Determine the (x, y) coordinate at the center of the cell enclosing the given text.  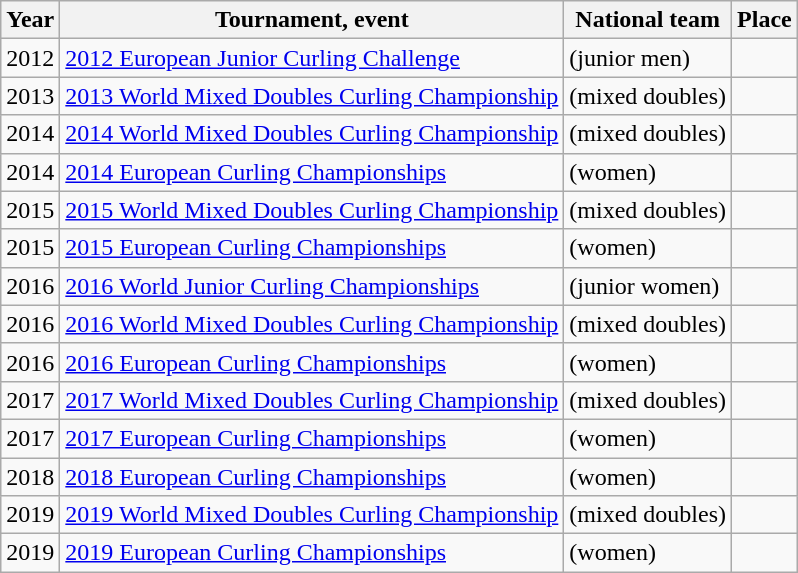
2015 European Curling Championships (312, 248)
2012 European Junior Curling Challenge (312, 58)
(junior men) (648, 58)
2012 (30, 58)
2014 European Curling Championships (312, 172)
(junior women) (648, 286)
2016 World Junior Curling Championships (312, 286)
2015 World Mixed Doubles Curling Championship (312, 210)
2018 (30, 477)
2013 (30, 96)
2019 World Mixed Doubles Curling Championship (312, 515)
2016 World Mixed Doubles Curling Championship (312, 324)
2016 European Curling Championships (312, 362)
2018 European Curling Championships (312, 477)
2013 World Mixed Doubles Curling Championship (312, 96)
2017 European Curling Championships (312, 438)
2017 World Mixed Doubles Curling Championship (312, 400)
Year (30, 20)
Tournament, event (312, 20)
2014 World Mixed Doubles Curling Championship (312, 134)
National team (648, 20)
Place (765, 20)
2019 European Curling Championships (312, 553)
